Capture the cell that displays the provided text and extract its (x, y) central coordinate. 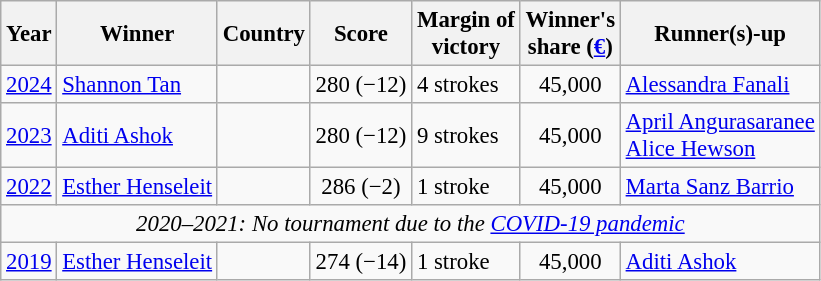
Margin ofvictory (466, 34)
Alessandra Fanali (720, 85)
Marta Sanz Barrio (720, 187)
2019 (29, 262)
274 (−14) (360, 262)
Shannon Tan (138, 85)
Winner (138, 34)
2023 (29, 136)
April Angurasaranee Alice Hewson (720, 136)
Runner(s)-up (720, 34)
Winner'sshare (€) (570, 34)
Score (360, 34)
2020–2021: No tournament due to the COVID-19 pandemic (410, 224)
2022 (29, 187)
Year (29, 34)
286 (−2) (360, 187)
4 strokes (466, 85)
Country (264, 34)
9 strokes (466, 136)
2024 (29, 85)
